Determine the [x, y] coordinate at the center of the cell enclosing the given text.  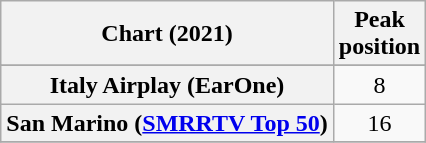
16 [379, 123]
Peakposition [379, 34]
Italy Airplay (EarOne) [168, 85]
8 [379, 85]
Chart (2021) [168, 34]
San Marino (SMRRTV Top 50) [168, 123]
